Find where the given text appears and provide that cell's center as (x, y) coordinate. 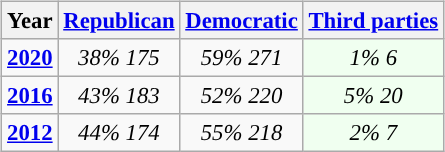
2012 (30, 133)
1% 6 (373, 58)
55% 218 (242, 133)
59% 271 (242, 58)
44% 174 (119, 133)
Democratic (242, 21)
2020 (30, 58)
2016 (30, 96)
43% 183 (119, 96)
Third parties (373, 21)
5% 20 (373, 96)
52% 220 (242, 96)
2% 7 (373, 133)
Republican (119, 21)
Year (30, 21)
38% 175 (119, 58)
